Find where the given text appears and provide that cell's center as [x, y] coordinate. 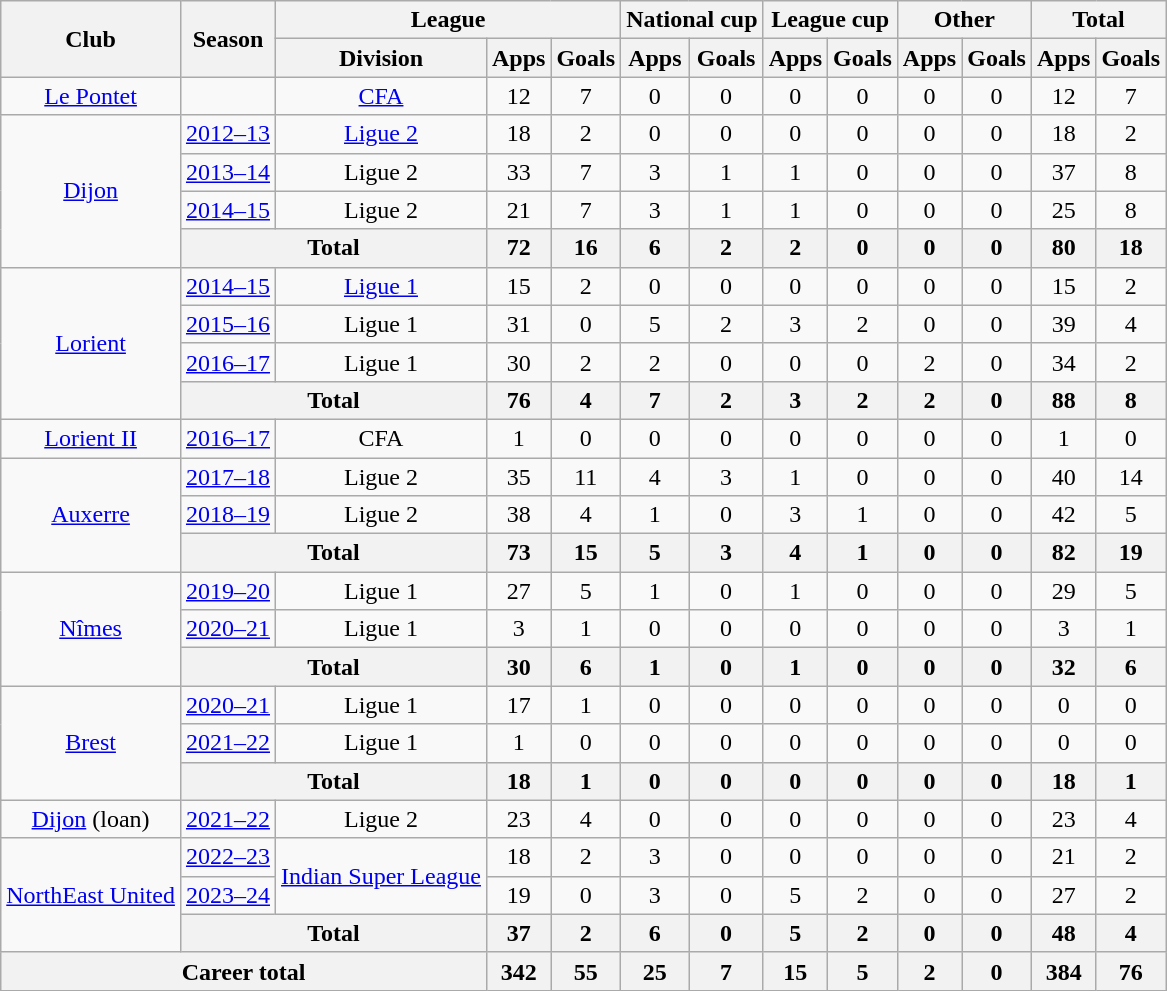
342 [518, 971]
2013–14 [228, 172]
16 [586, 248]
40 [1063, 477]
2017–18 [228, 477]
Indian Super League [382, 876]
League cup [830, 20]
11 [586, 477]
73 [518, 553]
38 [518, 515]
2023–24 [228, 895]
42 [1063, 515]
39 [1063, 324]
Nîmes [91, 629]
384 [1063, 971]
Lorient II [91, 438]
14 [1131, 477]
48 [1063, 933]
National cup [692, 20]
82 [1063, 553]
2015–16 [228, 324]
Brest [91, 743]
72 [518, 248]
29 [1063, 591]
80 [1063, 248]
2022–23 [228, 857]
34 [1063, 362]
Career total [244, 971]
Season [228, 39]
Other [964, 20]
2018–19 [228, 515]
League [448, 20]
Lorient [91, 343]
55 [586, 971]
Auxerre [91, 515]
88 [1063, 400]
33 [518, 172]
35 [518, 477]
Club [91, 39]
31 [518, 324]
Division [382, 58]
2012–13 [228, 134]
Dijon (loan) [91, 819]
Dijon [91, 191]
Le Pontet [91, 96]
32 [1063, 667]
2019–20 [228, 591]
NorthEast United [91, 895]
17 [518, 705]
